Identify which cell holds the provided text, then report its (x, y) central coordinate. 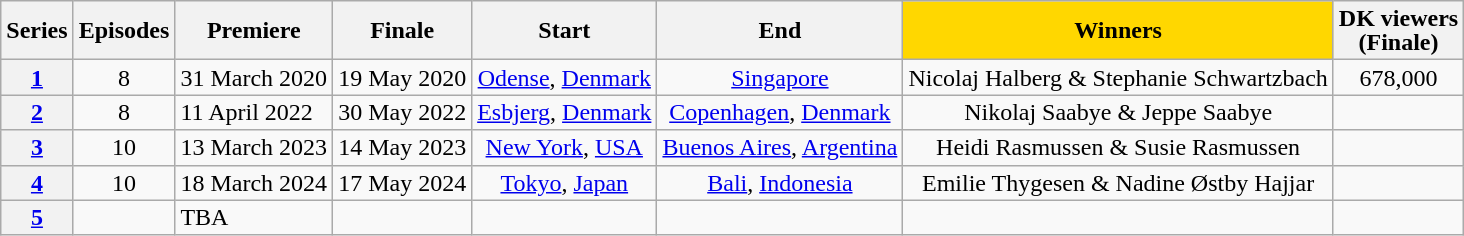
1 (37, 78)
11 April 2022 (254, 112)
14 May 2023 (402, 148)
Tokyo, Japan (564, 182)
New York, USA (564, 148)
Premiere (254, 30)
Buenos Aires, Argentina (780, 148)
31 March 2020 (254, 78)
Bali, Indonesia (780, 182)
End (780, 30)
Series (37, 30)
18 March 2024 (254, 182)
DK viewers(Finale) (1398, 30)
Copenhagen, Denmark (780, 112)
Esbjerg, Denmark (564, 112)
17 May 2024 (402, 182)
Episodes (124, 30)
Odense, Denmark (564, 78)
Nicolaj Halberg & Stephanie Schwartzbach (1118, 78)
Nikolaj Saabye & Jeppe Saabye (1118, 112)
2 (37, 112)
Finale (402, 30)
TBA (254, 218)
3 (37, 148)
Heidi Rasmussen & Susie Rasmussen (1118, 148)
Winners (1118, 30)
Emilie Thygesen & Nadine Østby Hajjar (1118, 182)
Singapore (780, 78)
678,000 (1398, 78)
Start (564, 30)
13 March 2023 (254, 148)
4 (37, 182)
5 (37, 218)
30 May 2022 (402, 112)
19 May 2020 (402, 78)
